Return [x, y] of the center of cell containing provided text 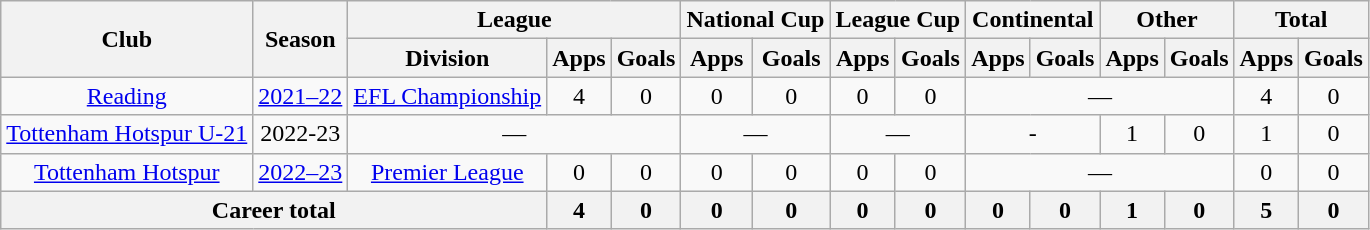
Premier League [448, 172]
5 [1266, 210]
Total [1301, 20]
EFL Championship [448, 96]
Season [300, 39]
- [1033, 134]
2022–23 [300, 172]
2022-23 [300, 134]
Tottenham Hotspur U-21 [127, 134]
Tottenham Hotspur [127, 172]
Continental [1033, 20]
Division [448, 58]
Other [1167, 20]
Club [127, 39]
League Cup [898, 20]
League [514, 20]
Career total [274, 210]
Reading [127, 96]
National Cup [756, 20]
2021–22 [300, 96]
